Identify which cell holds the provided text, then report its (X, Y) central coordinate. 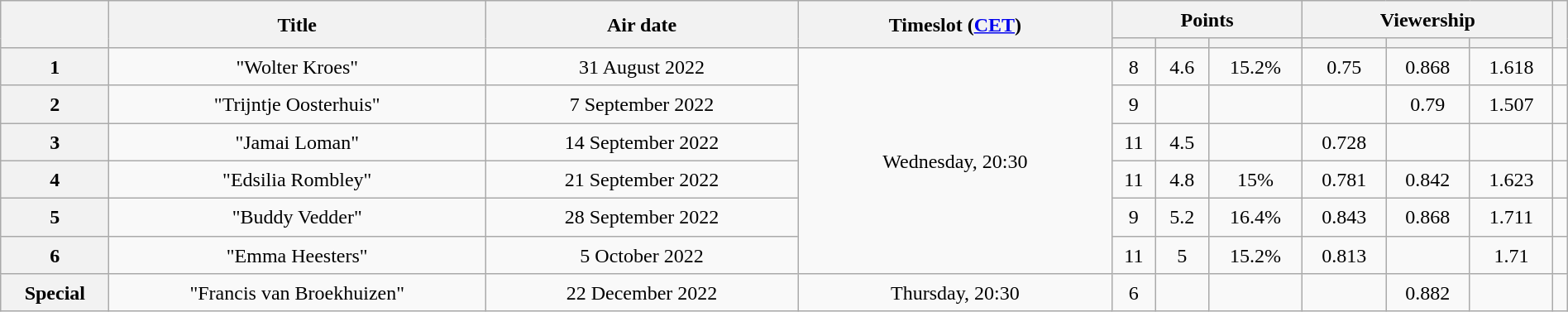
21 September 2022 (642, 180)
Air date (642, 25)
0.79 (1427, 104)
4.5 (1182, 142)
1.71 (1512, 255)
0.882 (1427, 293)
0.728 (1345, 142)
7 September 2022 (642, 104)
Viewership (1427, 20)
14 September 2022 (642, 142)
5.2 (1182, 218)
Special (55, 293)
4.8 (1182, 180)
"Buddy Vedder" (298, 218)
0.842 (1427, 180)
15% (1255, 180)
Wednesday, 20:30 (954, 161)
1.618 (1512, 66)
4.6 (1182, 66)
"Jamai Loman" (298, 142)
"Edsilia Rombley" (298, 180)
16.4% (1255, 218)
"Wolter Kroes" (298, 66)
1.623 (1512, 180)
22 December 2022 (642, 293)
3 (55, 142)
4 (55, 180)
0.781 (1345, 180)
Timeslot (CET) (954, 25)
Points (1207, 20)
1.507 (1512, 104)
"Emma Heesters" (298, 255)
Title (298, 25)
1 (55, 66)
8 (1133, 66)
31 August 2022 (642, 66)
"Trijntje Oosterhuis" (298, 104)
5 October 2022 (642, 255)
0.843 (1345, 218)
2 (55, 104)
Thursday, 20:30 (954, 293)
0.75 (1345, 66)
28 September 2022 (642, 218)
1.711 (1512, 218)
0.813 (1345, 255)
"Francis van Broekhuizen" (298, 293)
